From the cell containing the given text, extract its center point as (x, y) coordinate. 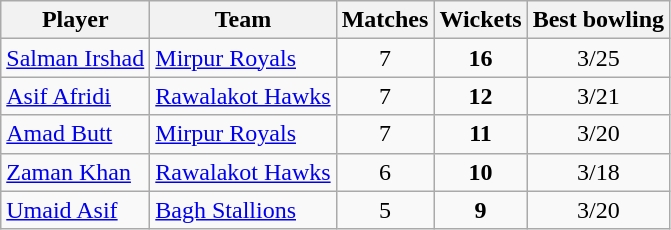
3/18 (598, 172)
Wickets (480, 20)
Zaman Khan (76, 172)
Umaid Asif (76, 210)
3/21 (598, 96)
Amad Butt (76, 134)
11 (480, 134)
Best bowling (598, 20)
10 (480, 172)
12 (480, 96)
16 (480, 58)
Salman Irshad (76, 58)
Asif Afridi (76, 96)
6 (385, 172)
3/25 (598, 58)
9 (480, 210)
Bagh Stallions (243, 210)
5 (385, 210)
Player (76, 20)
Matches (385, 20)
Team (243, 20)
